Return [x, y] of the center of cell containing provided text 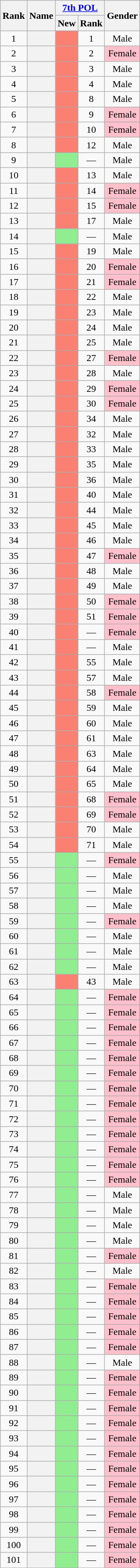
86 [14, 1332]
92 [14, 1423]
52 [14, 814]
41 [14, 647]
11 [14, 191]
53 [14, 830]
99 [14, 1530]
89 [14, 1377]
42 [14, 662]
74 [14, 1149]
18 [14, 297]
97 [14, 1499]
Gender [122, 16]
72 [14, 1119]
79 [14, 1225]
101 [14, 1560]
88 [14, 1362]
84 [14, 1301]
54 [14, 845]
73 [14, 1134]
62 [14, 967]
94 [14, 1454]
39 [14, 616]
37 [14, 586]
93 [14, 1438]
83 [14, 1286]
76 [14, 1180]
7th POL [80, 8]
81 [14, 1256]
95 [14, 1469]
82 [14, 1271]
96 [14, 1484]
98 [14, 1514]
91 [14, 1408]
Name [41, 16]
80 [14, 1241]
5 [14, 99]
100 [14, 1545]
90 [14, 1392]
New [67, 23]
31 [14, 495]
85 [14, 1317]
7 [14, 130]
26 [14, 419]
78 [14, 1210]
56 [14, 875]
75 [14, 1165]
87 [14, 1347]
67 [14, 1043]
16 [14, 267]
66 [14, 1027]
77 [14, 1195]
6 [14, 114]
38 [14, 601]
